Detect which cell encompasses the target text, then output its [x, y] center coordinate. 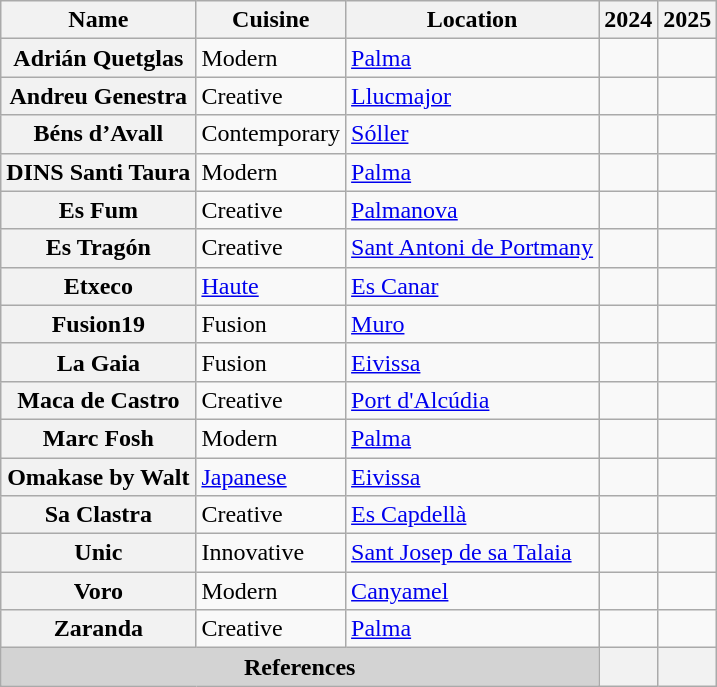
2025 [688, 20]
Cuisine [271, 20]
Zaranda [98, 629]
Es Tragón [98, 248]
Sa Clastra [98, 515]
Japanese [271, 477]
Unic [98, 553]
Maca de Castro [98, 400]
Llucmajor [472, 96]
Sant Josep de sa Talaia [472, 553]
Voro [98, 591]
Marc Fosh [98, 438]
2024 [628, 20]
Sóller [472, 134]
Contemporary [271, 134]
Haute [271, 286]
Es Capdellà [472, 515]
Béns d’Avall [98, 134]
Sant Antoni de Portmany [472, 248]
Palmanova [472, 210]
Muro [472, 324]
Port d'Alcúdia [472, 400]
Innovative [271, 553]
Omakase by Walt [98, 477]
La Gaia [98, 362]
Es Fum [98, 210]
Fusion19 [98, 324]
Etxeco [98, 286]
Es Canar [472, 286]
Andreu Genestra [98, 96]
DINS Santi Taura [98, 172]
References [300, 667]
Location [472, 20]
Canyamel [472, 591]
Adrián Quetglas [98, 58]
Name [98, 20]
